Scan for the cell matching the given text and deliver its [x, y] coordinate at center. 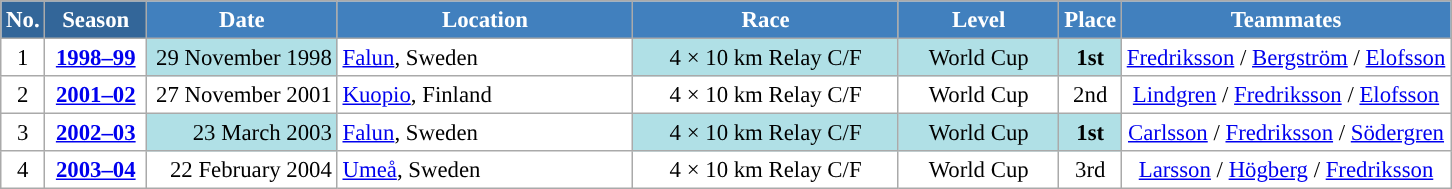
22 February 2004 [242, 170]
27 November 2001 [242, 95]
Umeå, Sweden [485, 170]
Larsson / Högberg / Fredriksson [1286, 170]
Fredriksson / Bergström / Elofsson [1286, 58]
3 [23, 133]
2003–04 [96, 170]
3rd [1090, 170]
2001–02 [96, 95]
2002–03 [96, 133]
Date [242, 20]
Carlsson / Fredriksson / Södergren [1286, 133]
Level [978, 20]
Teammates [1286, 20]
29 November 1998 [242, 58]
Lindgren / Fredriksson / Elofsson [1286, 95]
No. [23, 20]
1 [23, 58]
4 [23, 170]
2nd [1090, 95]
1998–99 [96, 58]
Location [485, 20]
23 March 2003 [242, 133]
Place [1090, 20]
2 [23, 95]
Season [96, 20]
Kuopio, Finland [485, 95]
Race [766, 20]
